Pinpoint the cell where the given text exists, returning its (x, y) midpoint coordinate. 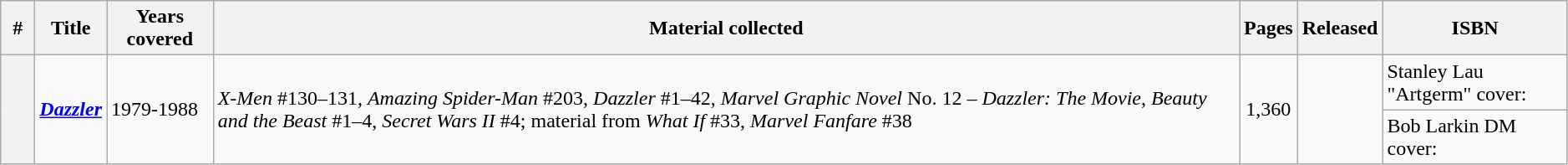
Released (1340, 28)
Years covered (160, 28)
1979-1988 (160, 110)
ISBN (1475, 28)
Material collected (726, 28)
1,360 (1269, 110)
# (18, 28)
Stanley Lau "Artgerm" cover: (1475, 82)
Bob Larkin DM cover: (1475, 137)
Title (71, 28)
Pages (1269, 28)
Dazzler (71, 110)
